Capture the cell that displays the provided text and extract its (X, Y) central coordinate. 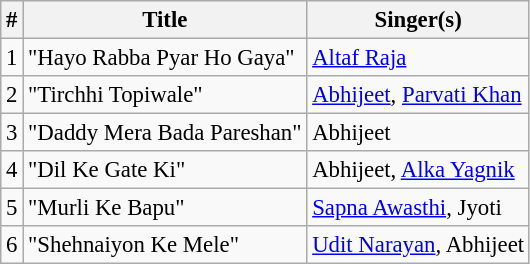
"Shehnaiyon Ke Mele" (165, 245)
2 (12, 95)
"Hayo Rabba Pyar Ho Gaya" (165, 58)
6 (12, 245)
"Dil Ke Gate Ki" (165, 170)
Abhijeet, Parvati Khan (418, 95)
1 (12, 58)
Abhijeet, Alka Yagnik (418, 170)
3 (12, 133)
Sapna Awasthi, Jyoti (418, 208)
4 (12, 170)
Abhijeet (418, 133)
"Tirchhi Topiwale" (165, 95)
5 (12, 208)
Altaf Raja (418, 58)
Udit Narayan, Abhijeet (418, 245)
# (12, 20)
Singer(s) (418, 20)
Title (165, 20)
"Murli Ke Bapu" (165, 208)
"Daddy Mera Bada Pareshan" (165, 133)
